Identify which cell holds the provided text, then report its (x, y) central coordinate. 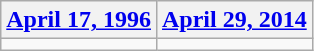
April 17, 1996 (79, 20)
April 29, 2014 (234, 20)
